Output the (x, y) coordinate of the center of the cell containing the given text.  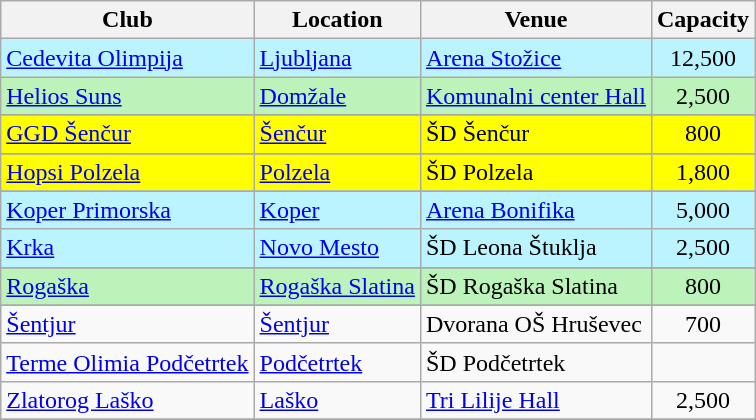
GGD Šenčur (128, 134)
Venue (536, 20)
Ljubljana (337, 58)
Polzela (337, 172)
Rogaška Slatina (337, 286)
Podčetrtek (337, 362)
ŠD Šenčur (536, 134)
Hopsi Polzela (128, 172)
5,000 (702, 210)
ŠD Leona Štuklja (536, 248)
Domžale (337, 96)
Helios Suns (128, 96)
Dvorana OŠ Hruševec (536, 324)
12,500 (702, 58)
Laško (337, 400)
Tri Lilije Hall (536, 400)
ŠD Polzela (536, 172)
Krka (128, 248)
Location (337, 20)
Komunalni center Hall (536, 96)
Arena Bonifika (536, 210)
Terme Olimia Podčetrtek (128, 362)
Koper Primorska (128, 210)
Rogaška (128, 286)
Cedevita Olimpija (128, 58)
Šenčur (337, 134)
Koper (337, 210)
ŠD Rogaška Slatina (536, 286)
Club (128, 20)
Novo Mesto (337, 248)
1,800 (702, 172)
Capacity (702, 20)
Arena Stožice (536, 58)
ŠD Podčetrtek (536, 362)
Zlatorog Laško (128, 400)
700 (702, 324)
